For the text-containing cell, return its midpoint in (x, y) coordinate format. 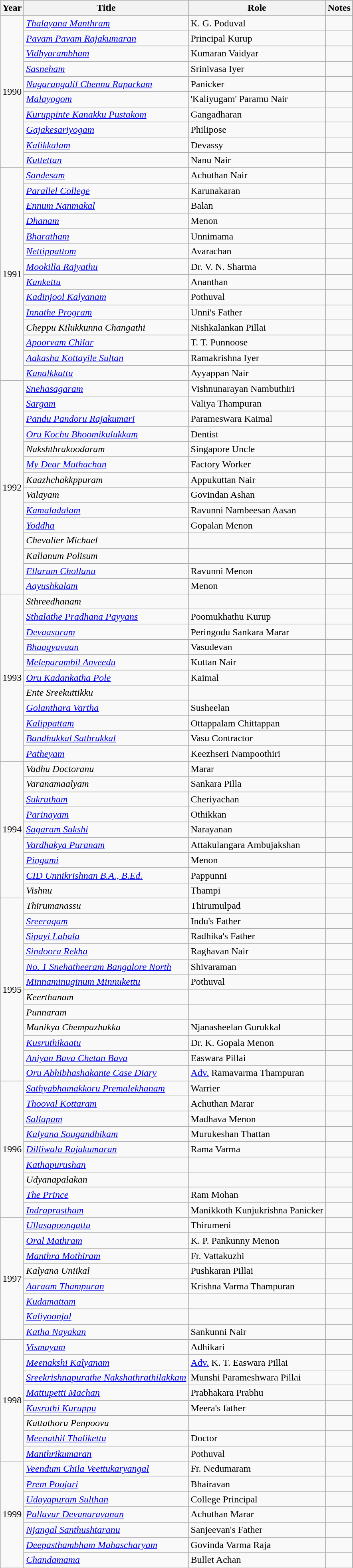
Kusruthi Kuruppu (106, 1408)
1991 (12, 274)
Keerthanam (106, 997)
Srinivasa Iyer (257, 69)
Munshi Parameshwara Pillai (257, 1377)
Susheelan (257, 708)
Sindoora Rekha (106, 952)
Malayogom (106, 99)
Vismayam (106, 1347)
Dr. V. N. Sharma (257, 267)
Sukrutham (106, 799)
Mattupetti Machan (106, 1392)
Devassy (257, 145)
Singapore Uncle (257, 449)
K. P. Pankunny Menon (257, 1241)
Valayam (106, 495)
Parinayam (106, 814)
Narayanan (257, 830)
Principal Kurup (257, 38)
Marar (257, 769)
Deepasthambham Mahascharyam (106, 1545)
Sthreedhanam (106, 601)
Ravunni Nambeesan Aasan (257, 510)
Nakshthrakoodaram (106, 449)
Nagarangalil Chennu Raparkam (106, 84)
Year (12, 8)
Notes (339, 8)
Vardhakya Puranam (106, 845)
Sathyabhamakkoru Premalekhanam (106, 1088)
Peringodu Sankara Marar (257, 632)
Aakasha Kottayile Sultan (106, 358)
Vasu Contractor (257, 738)
College Principal (257, 1499)
Appukuttan Nair (257, 480)
Dentist (257, 434)
Sankara Pilla (257, 784)
Valiya Thampuran (257, 403)
Shivaraman (257, 967)
Raghavan Nair (257, 952)
Meenathil Thalikettu (106, 1438)
Thalayana Manthram (106, 23)
Unnimama (257, 236)
Pushkaran Pillai (257, 1271)
Poomukhathu Kurup (257, 616)
Sipayi Lahala (106, 936)
'Kaliyugam' Paramu Nair (257, 99)
K. G. Poduval (257, 23)
1999 (12, 1514)
Veendum Chila Veettukaryangal (106, 1469)
Kallanum Polisum (106, 556)
Thirumeni (257, 1225)
Rama Varma (257, 1149)
1995 (12, 989)
Ram Mohan (257, 1195)
1992 (12, 487)
Kuttettan (106, 160)
Gajakesariyogam (106, 130)
Nettippattom (106, 251)
Ellarum Chollanu (106, 571)
Kudamattam (106, 1301)
Apoorvam Chilar (106, 343)
Attakulangara Ambujakshan (257, 845)
Oru Abhibhashakante Case Diary (106, 1073)
Avarachan (257, 251)
Golanthara Vartha (106, 708)
Oral Mathram (106, 1241)
Philipose (257, 130)
Panicker (257, 84)
Factory Worker (257, 465)
1990 (12, 92)
Kusruthikaatu (106, 1043)
Adv. K. T. Easwara Pillai (257, 1362)
Bandhukkal Sathrukkal (106, 738)
Keezhseri Nampoothiri (257, 754)
Nanu Nair (257, 160)
Vadhu Doctoranu (106, 769)
Thampi (257, 890)
Kattathoru Penpoovu (106, 1423)
Patheyam (106, 754)
Oru Kadankatha Pole (106, 678)
Njanasheelan Gurukkal (257, 1027)
Kumaran Vaidyar (257, 54)
Achuthan Nair (257, 175)
Kathapurushan (106, 1165)
Njangal Santhushtaranu (106, 1530)
Chandamama (106, 1560)
Thooval Kottaram (106, 1103)
Sasneham (106, 69)
Ottappalam Chittappan (257, 723)
Udayapuram Sulthan (106, 1499)
Mookilla Rajyathu (106, 267)
Sandesam (106, 175)
Cheriyachan (257, 799)
Thirumanassu (106, 906)
Parameswara Kaimal (257, 419)
Aaraam Thampuran (106, 1286)
Vidhyarambham (106, 54)
Manikkoth Kunjukrishna Panicker (257, 1210)
Aniyan Bava Chetan Bava (106, 1058)
Snehasagaram (106, 388)
Pallavur Devanarayanan (106, 1514)
Aayushkalam (106, 586)
Vishnu (106, 890)
Bharatham (106, 236)
Title (106, 8)
Unni's Father (257, 312)
Devaasuram (106, 632)
My Dear Muthachan (106, 465)
Dr. K. Gopala Menon (257, 1043)
Murukeshan Thattan (257, 1134)
1994 (12, 830)
Kalikkalam (106, 145)
Vishnunarayan Nambuthiri (257, 388)
Adhikari (257, 1347)
Cheppu Kilukkunna Changathi (106, 327)
CID Unnikrishnan B.A., B.Ed. (106, 875)
Sallapam (106, 1119)
Pingami (106, 860)
Ravunni Menon (257, 571)
Othikkan (257, 814)
Prabhakara Prabhu (257, 1392)
Adv. Ramavarma Thampuran (257, 1073)
Kadinjool Kalyanam (106, 297)
Indraprastham (106, 1210)
Kamaladalam (106, 510)
Pandu Pandoru Rajakumari (106, 419)
Manikya Chempazhukka (106, 1027)
Ullasapoongattu (106, 1225)
Bhaagyavaan (106, 647)
Manthra Mothiram (106, 1256)
1998 (12, 1400)
Punnaram (106, 1012)
Warrier (257, 1088)
Indu's Father (257, 921)
Thirumulpad (257, 906)
No. 1 Snehatheeram Bangalore North (106, 967)
Kankettu (106, 282)
Minnaminuginum Minnukettu (106, 982)
Gopalan Menon (257, 525)
Meleparambil Anveedu (106, 662)
Sreeragam (106, 921)
Ayyappan Nair (257, 373)
Ennum Nanmakal (106, 206)
The Prince (106, 1195)
Ente Sreekuttikku (106, 693)
Ramakrishna Iyer (257, 358)
Kalyana Uniikal (106, 1271)
Sthalathe Pradhana Payyans (106, 616)
Gangadharan (257, 114)
Bhairavan (257, 1484)
1993 (12, 677)
Manthrikumaran (106, 1454)
Ananthan (257, 282)
Govinda Varma Raja (257, 1545)
Kalyana Sougandhikam (106, 1134)
Sanjeevan's Father (257, 1530)
1997 (12, 1279)
Pavam Pavam Rajakumaran (106, 38)
Kuruppinte Kanakku Pustakom (106, 114)
Innathe Program (106, 312)
Bullet Achan (257, 1560)
Sankunni Nair (257, 1332)
Dhanam (106, 221)
Vasudevan (257, 647)
Kaazhchakkppuram (106, 480)
Udyanapalakan (106, 1180)
T. T. Punnoose (257, 343)
Oru Kochu Bhoomikulukkam (106, 434)
Sreekrishnapurathe Nakshathrathilakkam (106, 1377)
1996 (12, 1149)
Kaimal (257, 678)
Pappunni (257, 875)
Fr. Vattakuzhi (257, 1256)
Meera's father (257, 1408)
Sargam (106, 403)
Nishkalankan Pillai (257, 327)
Kalippattam (106, 723)
Fr. Nedumaram (257, 1469)
Katha Nayakan (106, 1332)
Kuttan Nair (257, 662)
Krishna Varma Thampuran (257, 1286)
Parallel College (106, 191)
Govindan Ashan (257, 495)
Dilliwala Rajakumaran (106, 1149)
Karunakaran (257, 191)
Kaliyoonjal (106, 1317)
Meenakshi Kalyanam (106, 1362)
Varanamaalyam (106, 784)
Yoddha (106, 525)
Chevalier Michael (106, 541)
Prem Poojari (106, 1484)
Radhika's Father (257, 936)
Balan (257, 206)
Madhava Menon (257, 1119)
Doctor (257, 1438)
Easwara Pillai (257, 1058)
Role (257, 8)
Sagaram Sakshi (106, 830)
Kanalkkattu (106, 373)
